Pinpoint the cell where the given text exists, returning its [X, Y] midpoint coordinate. 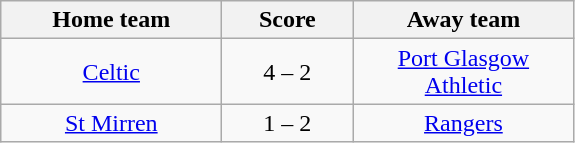
1 – 2 [288, 123]
St Mirren [112, 123]
Port Glasgow Athletic [464, 72]
Rangers [464, 123]
4 – 2 [288, 72]
Away team [464, 20]
Home team [112, 20]
Celtic [112, 72]
Score [288, 20]
